Identify which cell holds the provided text, then report its (x, y) central coordinate. 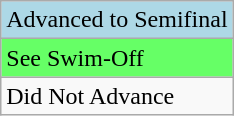
Did Not Advance (117, 96)
Advanced to Semifinal (117, 20)
See Swim-Off (117, 58)
